Search for the cell housing the specified text and yield its (x, y) center coordinate. 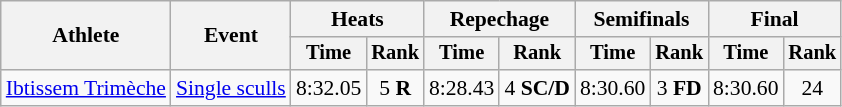
Repechage (500, 19)
8:28.43 (462, 88)
3 FD (679, 88)
4 SC/D (537, 88)
Heats (358, 19)
Single sculls (231, 88)
Ibtissem Trimèche (86, 88)
8:32.05 (328, 88)
Semifinals (642, 19)
Athlete (86, 36)
5 R (395, 88)
Final (774, 19)
Event (231, 36)
24 (812, 88)
